Output the (X, Y) coordinate of the center of the cell containing the given text.  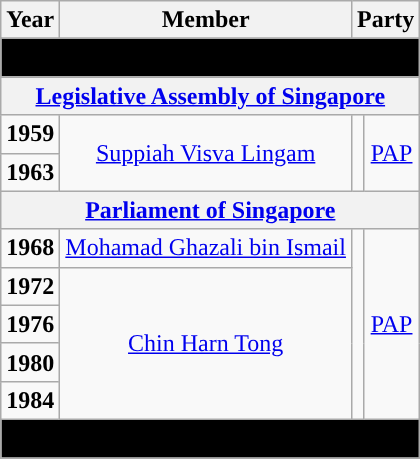
1968 (30, 248)
1984 (30, 400)
1976 (30, 324)
1963 (30, 172)
Formation (210, 58)
Mohamad Ghazali bin Ismail (206, 248)
Legislative Assembly of Singapore (210, 96)
Parliament of Singapore (210, 210)
1959 (30, 134)
1972 (30, 286)
Member (206, 20)
Year (30, 20)
Constituency abolished (1988) (210, 438)
Party (385, 20)
Suppiah Visva Lingam (206, 153)
1980 (30, 362)
Chin Harn Tong (206, 343)
